For the text-containing cell, return its midpoint in (x, y) coordinate format. 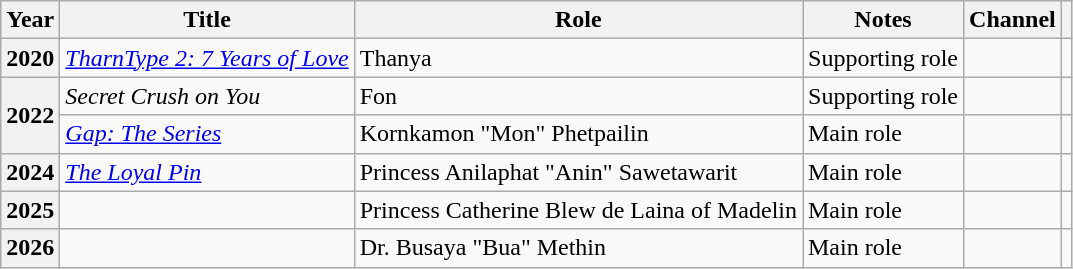
Secret Crush on You (207, 96)
2022 (30, 115)
Title (207, 20)
2025 (30, 210)
Princess Catherine Blew de Laina of Madelin (578, 210)
The Loyal Pin (207, 172)
Gap: The Series (207, 134)
Kornkamon "Mon" Phetpailin (578, 134)
TharnType 2: 7 Years of Love (207, 58)
Notes (882, 20)
Thanya (578, 58)
Princess Anilaphat "Anin" Sawetawarit (578, 172)
2020 (30, 58)
2024 (30, 172)
Fon (578, 96)
Dr. Busaya "Bua" Methin (578, 248)
Channel (1013, 20)
Year (30, 20)
Role (578, 20)
2026 (30, 248)
